Locate the cell with the specified text and output its [X, Y] center coordinate. 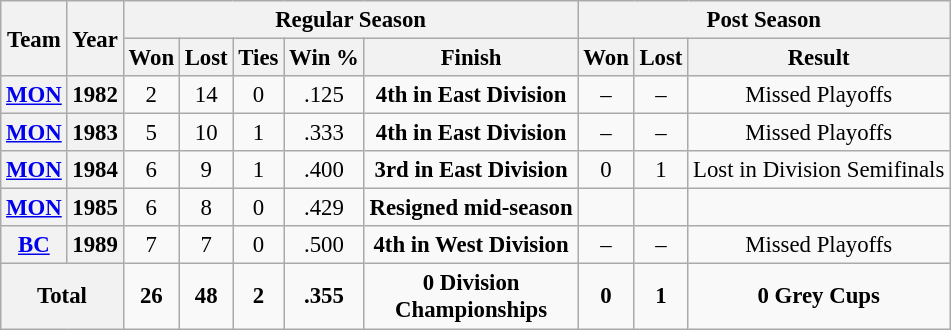
8 [206, 208]
Post Season [764, 20]
9 [206, 170]
14 [206, 95]
0 DivisionChampionships [471, 296]
Total [62, 296]
Year [95, 38]
.400 [324, 170]
10 [206, 133]
Finish [471, 58]
Ties [258, 58]
Team [34, 38]
Regular Season [350, 20]
48 [206, 296]
1982 [95, 95]
4th in West Division [471, 245]
.333 [324, 133]
Resigned mid-season [471, 208]
5 [151, 133]
26 [151, 296]
1989 [95, 245]
0 Grey Cups [819, 296]
.125 [324, 95]
.429 [324, 208]
1983 [95, 133]
Win % [324, 58]
Lost in Division Semifinals [819, 170]
3rd in East Division [471, 170]
1985 [95, 208]
.500 [324, 245]
Result [819, 58]
1984 [95, 170]
BC [34, 245]
.355 [324, 296]
